From the cell containing the given text, extract its center point as (X, Y) coordinate. 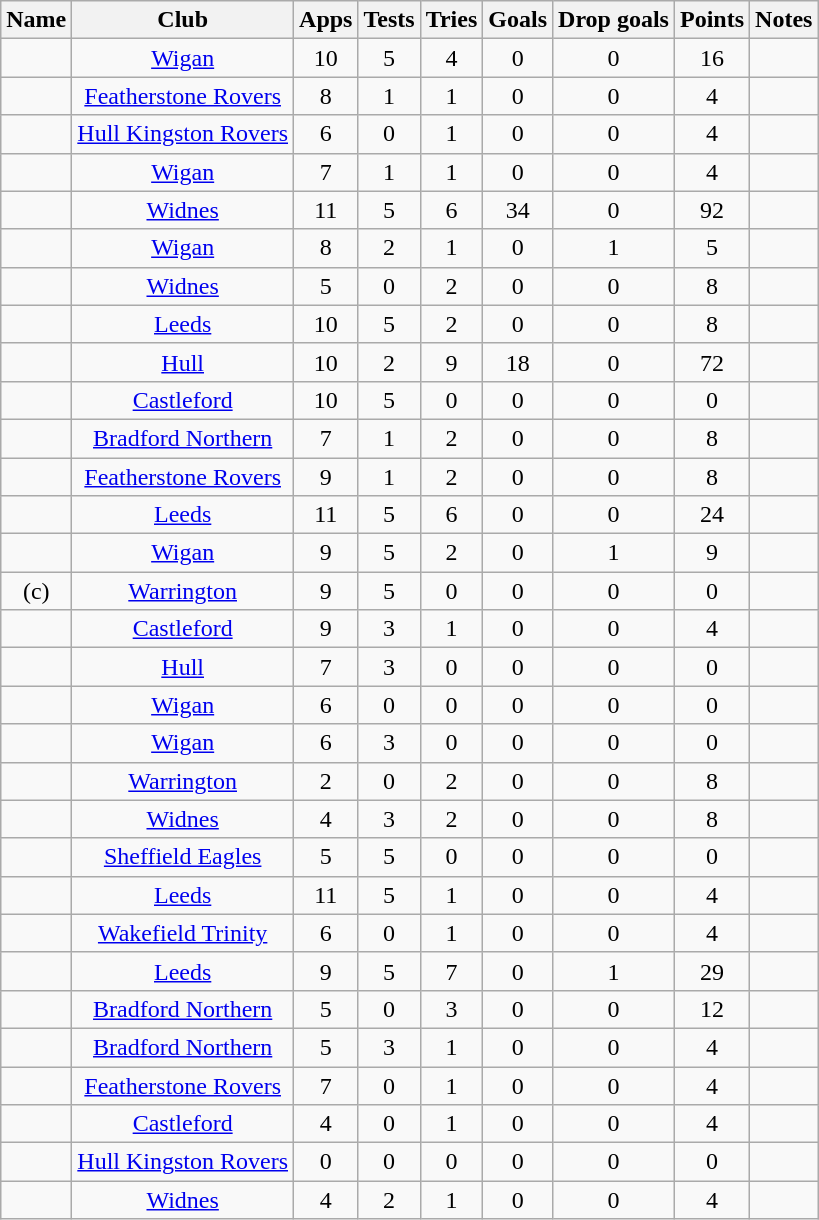
Points (712, 20)
Drop goals (614, 20)
34 (518, 210)
Apps (326, 20)
Club (183, 20)
24 (712, 515)
16 (712, 58)
Sheffield Eagles (183, 857)
18 (518, 362)
12 (712, 1009)
Tests (389, 20)
72 (712, 362)
Notes (784, 20)
Wakefield Trinity (183, 933)
Tries (452, 20)
Goals (518, 20)
29 (712, 971)
Name (36, 20)
(c) (36, 591)
92 (712, 210)
